Pinpoint the cell where the given text exists, returning its [x, y] midpoint coordinate. 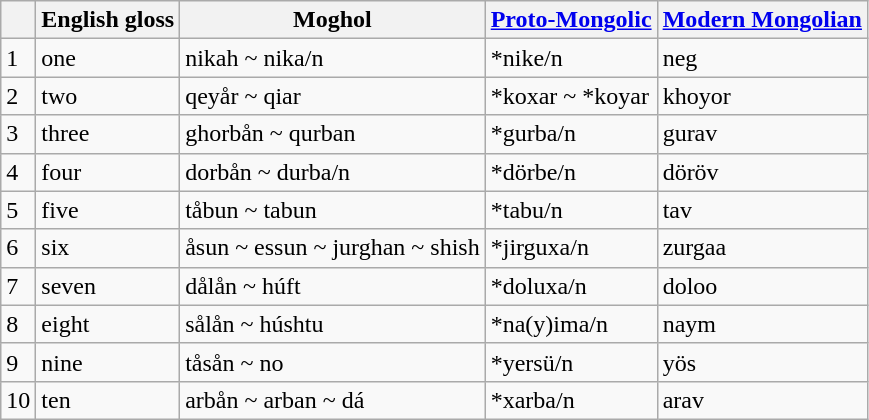
three [108, 134]
ghorbån ~ qurban [333, 134]
doloo [762, 286]
tåbun ~ tabun [333, 210]
*jirguxa/n [571, 248]
9 [18, 362]
7 [18, 286]
Proto-Mongolic [571, 20]
2 [18, 96]
*tabu/n [571, 210]
naym [762, 324]
yös [762, 362]
8 [18, 324]
sålån ~ húshtu [333, 324]
neg [762, 58]
five [108, 210]
10 [18, 400]
nine [108, 362]
åsun ~ essun ~ jurghan ~ shish [333, 248]
döröv [762, 172]
qeyår ~ qiar [333, 96]
English gloss [108, 20]
Modern Mongolian [762, 20]
khoyor [762, 96]
Moghol [333, 20]
dorbån ~ durba/n [333, 172]
two [108, 96]
*na(y)ima/n [571, 324]
tav [762, 210]
*doluxa/n [571, 286]
3 [18, 134]
*xarba/n [571, 400]
*yersü/n [571, 362]
*gurba/n [571, 134]
*dörbe/n [571, 172]
zurgaa [762, 248]
tåsån ~ no [333, 362]
1 [18, 58]
arbån ~ arban ~ dá [333, 400]
gurav [762, 134]
4 [18, 172]
ten [108, 400]
*koxar ~ *koyar [571, 96]
arav [762, 400]
six [108, 248]
seven [108, 286]
eight [108, 324]
nikah ~ nika/n [333, 58]
one [108, 58]
5 [18, 210]
6 [18, 248]
dålån ~ húft [333, 286]
four [108, 172]
*nike/n [571, 58]
